Locate the cell with the specified text and output its (x, y) center coordinate. 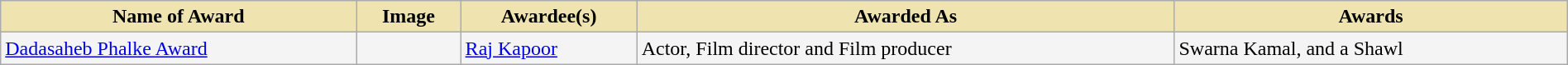
Awards (1371, 17)
Actor, Film director and Film producer (906, 48)
Awardee(s) (549, 17)
Dadasaheb Phalke Award (179, 48)
Raj Kapoor (549, 48)
Swarna Kamal, and a Shawl (1371, 48)
Awarded As (906, 17)
Image (409, 17)
Name of Award (179, 17)
